Capture the cell that displays the provided text and extract its [X, Y] central coordinate. 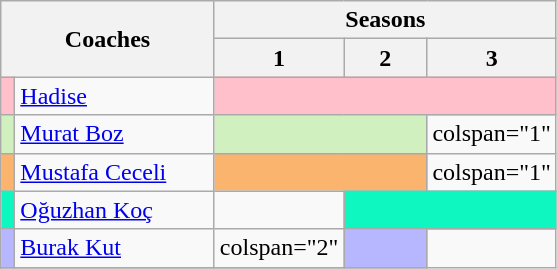
Murat Boz [115, 134]
colspan="2" [279, 248]
Mustafa Ceceli [115, 172]
3 [492, 58]
Hadise [115, 96]
Coaches [108, 39]
Oğuzhan Koç [115, 210]
2 [386, 58]
1 [279, 58]
Burak Kut [115, 248]
Seasons [385, 20]
